Return the (X, Y) coordinate for the center point of the cell that contains the specified text.  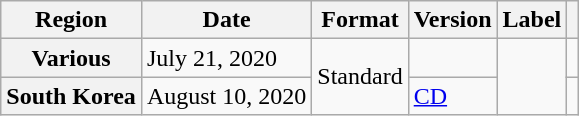
Format (360, 20)
Various (72, 58)
CD (452, 96)
August 10, 2020 (226, 96)
South Korea (72, 96)
July 21, 2020 (226, 58)
Date (226, 20)
Standard (360, 77)
Version (452, 20)
Region (72, 20)
Label (532, 20)
